Pinpoint the cell where the given text exists, returning its (x, y) midpoint coordinate. 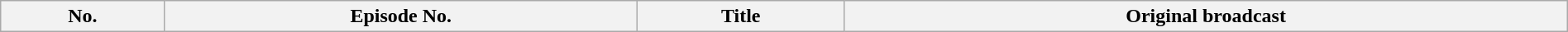
Title (740, 16)
Episode No. (400, 16)
No. (83, 16)
Original broadcast (1206, 16)
